Capture the cell that displays the provided text and extract its (X, Y) central coordinate. 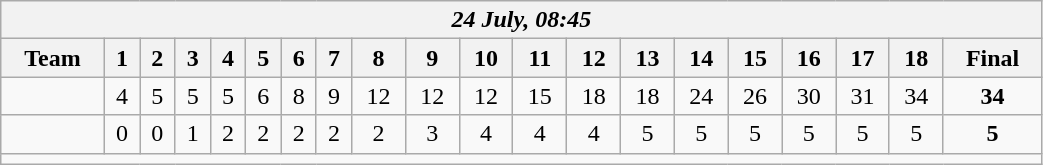
11 (540, 58)
13 (648, 58)
17 (863, 58)
24 (701, 96)
26 (755, 96)
24 July, 08:45 (522, 20)
14 (701, 58)
Team (53, 58)
10 (486, 58)
30 (809, 96)
31 (863, 96)
Final (992, 58)
7 (334, 58)
16 (809, 58)
